Output the (x, y) coordinate of the center of the cell containing the given text.  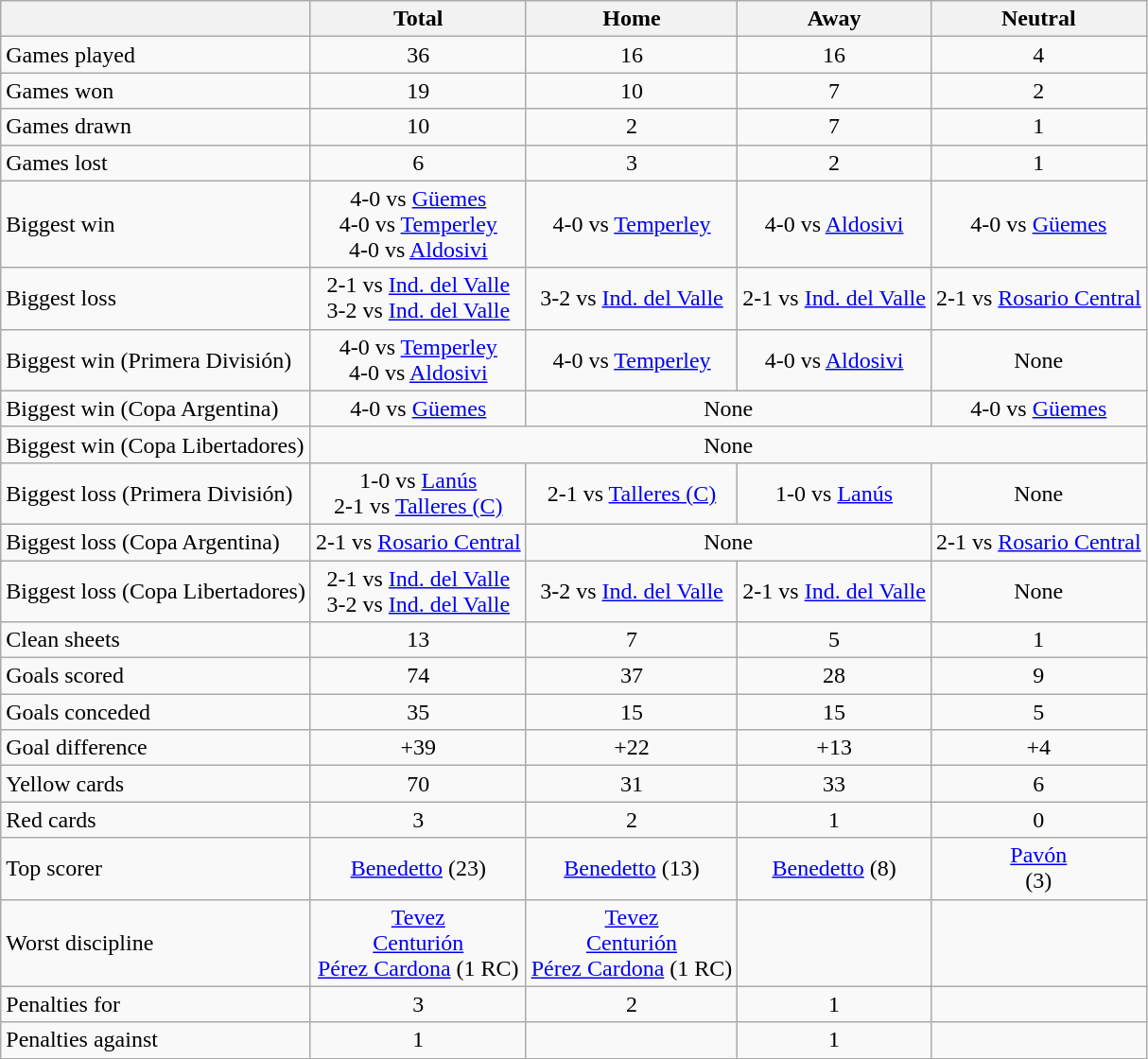
Games won (156, 91)
Games drawn (156, 127)
Games lost (156, 163)
Top scorer (156, 868)
Worst discipline (156, 943)
Biggest win (156, 224)
Games played (156, 55)
Goals scored (156, 676)
Yellow cards (156, 784)
Away (834, 19)
1-0 vs Lanús2-1 vs Talleres (C) (418, 494)
1-0 vs Lanús (834, 494)
+4 (1038, 748)
35 (418, 712)
4-0 vs Güemes4-0 vs Temperley 4-0 vs Aldosivi (418, 224)
Biggest loss (156, 299)
4 (1038, 55)
Biggest loss (Copa Argentina) (156, 542)
Biggest loss (Primera División) (156, 494)
Biggest loss (Copa Libertadores) (156, 590)
Pavón (3) (1038, 868)
Benedetto (8) (834, 868)
Biggest win (Copa Argentina) (156, 408)
Neutral (1038, 19)
9 (1038, 676)
+13 (834, 748)
Biggest win (Primera División) (156, 359)
Total (418, 19)
+39 (418, 748)
Benedetto (23) (418, 868)
Clean sheets (156, 640)
Benedetto (13) (632, 868)
Goal difference (156, 748)
Goals conceded (156, 712)
36 (418, 55)
19 (418, 91)
0 (1038, 820)
13 (418, 640)
74 (418, 676)
Red cards (156, 820)
+22 (632, 748)
Home (632, 19)
70 (418, 784)
31 (632, 784)
2-1 vs Talleres (C) (632, 494)
Penalties against (156, 1040)
Penalties for (156, 1004)
33 (834, 784)
Biggest win (Copa Libertadores) (156, 444)
4-0 vs Temperley 4-0 vs Aldosivi (418, 359)
37 (632, 676)
28 (834, 676)
